Extract the (X, Y) coordinate from the center of the cell holding the provided text.  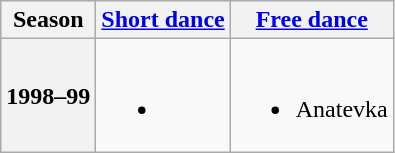
1998–99 (48, 96)
Anatevka (312, 96)
Free dance (312, 20)
Short dance (163, 20)
Season (48, 20)
